Scan for the cell matching the given text and deliver its (x, y) coordinate at center. 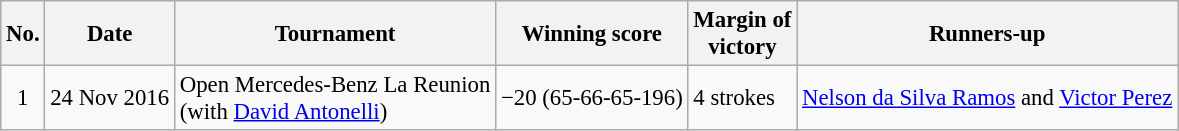
Nelson da Silva Ramos and Victor Perez (988, 98)
Open Mercedes-Benz La Reunion(with David Antonelli) (334, 98)
24 Nov 2016 (110, 98)
Winning score (592, 34)
Tournament (334, 34)
−20 (65-66-65-196) (592, 98)
Margin ofvictory (742, 34)
No. (23, 34)
4 strokes (742, 98)
Runners-up (988, 34)
Date (110, 34)
1 (23, 98)
